Detect which cell encompasses the target text, then output its [X, Y] center coordinate. 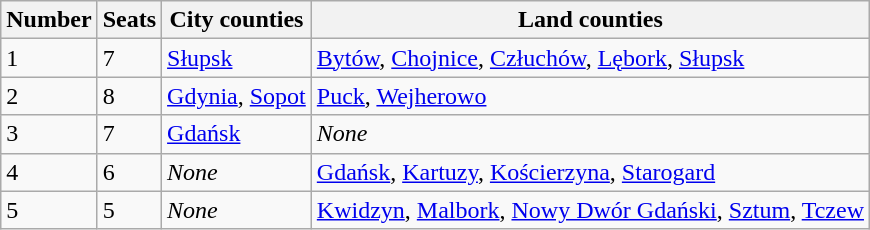
1 [49, 58]
3 [49, 134]
Land counties [590, 20]
4 [49, 172]
6 [129, 172]
Kwidzyn, Malbork, Nowy Dwór Gdański, Sztum, Tczew [590, 210]
Gdańsk, Kartuzy, Kościerzyna, Starogard [590, 172]
Gdańsk [237, 134]
Słupsk [237, 58]
City counties [237, 20]
Number [49, 20]
Puck, Wejherowo [590, 96]
Bytów, Chojnice, Człuchów, Lębork, Słupsk [590, 58]
Gdynia, Sopot [237, 96]
Seats [129, 20]
8 [129, 96]
2 [49, 96]
